For the text-containing cell, return its midpoint in (X, Y) coordinate format. 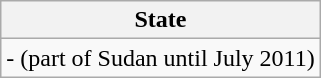
- (part of Sudan until July 2011) (160, 58)
State (160, 20)
